Pinpoint the cell where the given text exists, returning its [X, Y] midpoint coordinate. 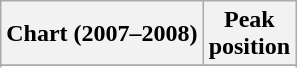
Chart (2007–2008) [102, 34]
Peakposition [249, 34]
